Locate the cell with the specified text and output its (X, Y) center coordinate. 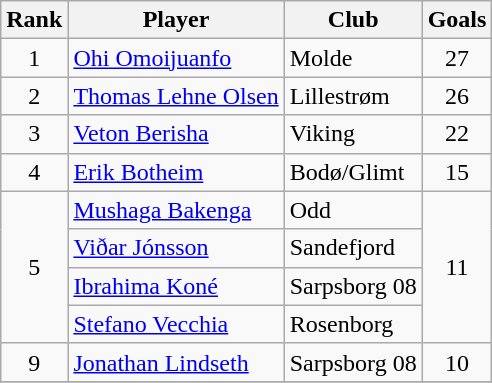
Erik Botheim (176, 172)
Viking (353, 134)
26 (457, 96)
Goals (457, 20)
Ohi Omoijuanfo (176, 58)
Club (353, 20)
Molde (353, 58)
Ibrahima Koné (176, 286)
Thomas Lehne Olsen (176, 96)
27 (457, 58)
Mushaga Bakenga (176, 210)
Sandefjord (353, 248)
Veton Berisha (176, 134)
22 (457, 134)
Bodø/Glimt (353, 172)
Lillestrøm (353, 96)
Jonathan Lindseth (176, 362)
Rosenborg (353, 324)
Player (176, 20)
Viðar Jónsson (176, 248)
Rank (34, 20)
Stefano Vecchia (176, 324)
10 (457, 362)
4 (34, 172)
9 (34, 362)
1 (34, 58)
15 (457, 172)
11 (457, 267)
2 (34, 96)
5 (34, 267)
Odd (353, 210)
3 (34, 134)
